Extract the (X, Y) coordinate from the center of the cell holding the provided text.  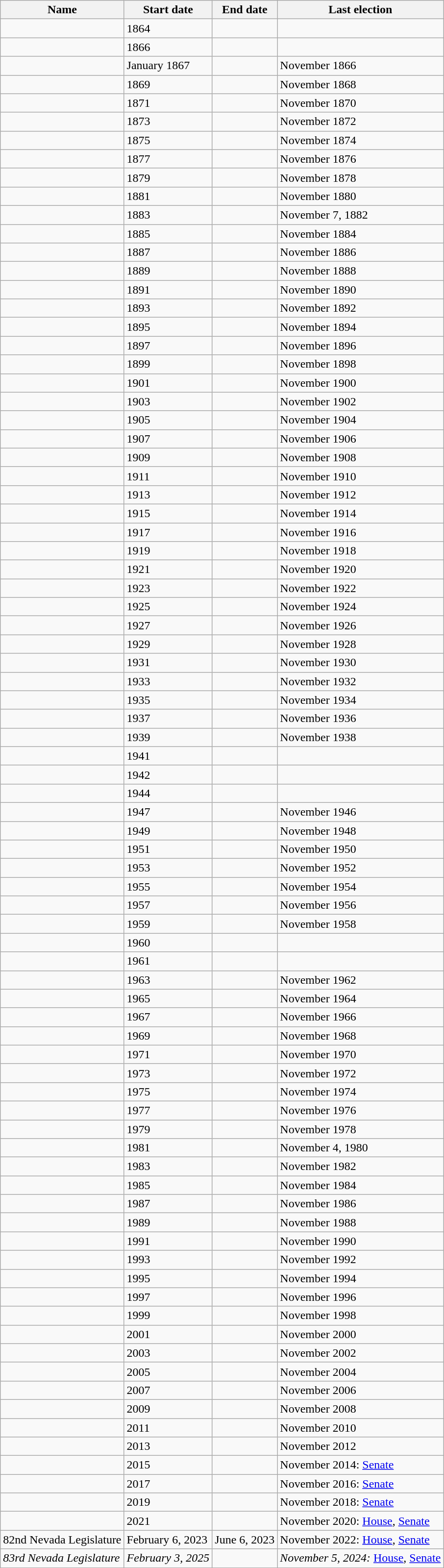
1983 (168, 1167)
1891 (168, 290)
1927 (168, 625)
1939 (168, 737)
November 1924 (361, 607)
1895 (168, 327)
1875 (168, 140)
1987 (168, 1204)
November 2020: House, Senate (361, 1521)
1907 (168, 439)
November 1956 (361, 905)
1923 (168, 588)
November 1974 (361, 1092)
January 1867 (168, 66)
2003 (168, 1353)
November 1978 (361, 1129)
November 1868 (361, 84)
November 1918 (361, 551)
1961 (168, 961)
1917 (168, 532)
1951 (168, 849)
November 1912 (361, 495)
November 1884 (361, 234)
November 1876 (361, 159)
November 1910 (361, 476)
November 2008 (361, 1409)
November 1904 (361, 420)
83rd Nevada Legislature (62, 1558)
1942 (168, 774)
1960 (168, 943)
November 1890 (361, 290)
November 1894 (361, 327)
1967 (168, 1017)
1991 (168, 1241)
1919 (168, 551)
1969 (168, 1036)
November 1928 (361, 644)
November 2012 (361, 1446)
November 1946 (361, 812)
2007 (168, 1390)
1997 (168, 1297)
1989 (168, 1222)
November 1888 (361, 271)
November 1922 (361, 588)
1885 (168, 234)
November 2016: Senate (361, 1484)
1944 (168, 793)
November 1886 (361, 252)
November 2006 (361, 1390)
November 2004 (361, 1371)
November 1866 (361, 66)
November 1902 (361, 401)
November 2018: Senate (361, 1502)
1941 (168, 756)
November 1906 (361, 439)
November 1920 (361, 570)
November 1916 (361, 532)
November 1898 (361, 364)
1925 (168, 607)
1905 (168, 420)
2015 (168, 1465)
1915 (168, 513)
82nd Nevada Legislature (62, 1540)
2009 (168, 1409)
November 1892 (361, 308)
2001 (168, 1334)
November 7, 1882 (361, 215)
2005 (168, 1371)
November 1948 (361, 831)
1933 (168, 681)
November 1914 (361, 513)
November 1986 (361, 1204)
1877 (168, 159)
1911 (168, 476)
November 1998 (361, 1316)
November 1908 (361, 457)
1971 (168, 1054)
November 1964 (361, 998)
1864 (168, 28)
November 1952 (361, 868)
1973 (168, 1073)
November 1930 (361, 663)
1903 (168, 401)
1935 (168, 700)
1999 (168, 1316)
2021 (168, 1521)
November 1870 (361, 103)
November 1992 (361, 1260)
1901 (168, 383)
February 3, 2025 (168, 1558)
Last election (361, 10)
November 1972 (361, 1073)
1977 (168, 1110)
November 1880 (361, 196)
1995 (168, 1278)
November 1926 (361, 625)
November 1932 (361, 681)
1921 (168, 570)
2011 (168, 1428)
2017 (168, 1484)
November 1950 (361, 849)
1909 (168, 457)
End date (245, 10)
November 1982 (361, 1167)
1953 (168, 868)
Start date (168, 10)
1883 (168, 215)
Name (62, 10)
1881 (168, 196)
November 4, 1980 (361, 1148)
1947 (168, 812)
November 1934 (361, 700)
November 1896 (361, 346)
November 1936 (361, 719)
November 1990 (361, 1241)
November 1996 (361, 1297)
1897 (168, 346)
November 1994 (361, 1278)
November 1984 (361, 1185)
November 1962 (361, 980)
November 2000 (361, 1334)
1866 (168, 47)
1993 (168, 1260)
November 2010 (361, 1428)
1913 (168, 495)
1931 (168, 663)
1887 (168, 252)
November 1976 (361, 1110)
November 1970 (361, 1054)
1893 (168, 308)
1937 (168, 719)
1869 (168, 84)
November 1938 (361, 737)
1889 (168, 271)
November 2014: Senate (361, 1465)
2013 (168, 1446)
November 1968 (361, 1036)
1955 (168, 887)
1965 (168, 998)
1873 (168, 122)
November 1878 (361, 177)
November 1874 (361, 140)
November 2002 (361, 1353)
November 1872 (361, 122)
November 1900 (361, 383)
November 1988 (361, 1222)
1879 (168, 177)
November 5, 2024: House, Senate (361, 1558)
1957 (168, 905)
1871 (168, 103)
2019 (168, 1502)
1979 (168, 1129)
November 1954 (361, 887)
1959 (168, 924)
1975 (168, 1092)
1985 (168, 1185)
1949 (168, 831)
1963 (168, 980)
1981 (168, 1148)
November 1958 (361, 924)
1899 (168, 364)
February 6, 2023 (168, 1540)
1929 (168, 644)
November 1966 (361, 1017)
November 2022: House, Senate (361, 1540)
June 6, 2023 (245, 1540)
